Identify which cell holds the provided text, then report its [X, Y] central coordinate. 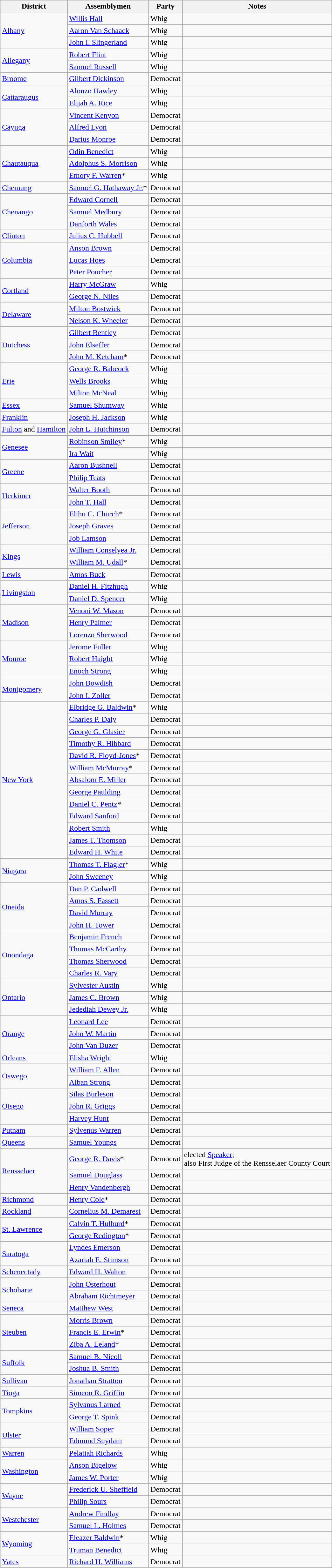
Thomas T. Flagler* [108, 864]
William M. Udall* [108, 562]
James C. Brown [108, 997]
Schoharie [34, 1290]
David Murray [108, 913]
Westchester [34, 1520]
Albany [34, 30]
Chautauqua [34, 164]
Joseph H. Jackson [108, 417]
Fulton and Hamilton [34, 429]
Assemblymen [108, 6]
Elijah A. Rice [108, 103]
Silas Burleson [108, 1094]
Edward H. White [108, 852]
Philip Teats [108, 478]
Leonard Lee [108, 1022]
Lyndes Emerson [108, 1248]
Seneca [34, 1308]
Samuel Medbury [108, 212]
John T. Hall [108, 502]
Harry McGraw [108, 284]
Willis Hall [108, 18]
Adolphus S. Morrison [108, 164]
Danforth Wales [108, 224]
Oneida [34, 907]
Thomas Sherwood [108, 961]
George Redington* [108, 1236]
Walter Booth [108, 490]
Julius C. Hubbell [108, 236]
Jefferson [34, 526]
Emory F. Warren* [108, 176]
District [34, 6]
Tioga [34, 1393]
George R. Davis* [108, 1159]
Henry Cole* [108, 1199]
George R. Babcock [108, 369]
Otsego [34, 1106]
Sylvester Austin [108, 985]
Ulster [34, 1435]
William McMurray* [108, 768]
Eleazer Baldwin* [108, 1538]
Alonzo Hawley [108, 91]
Amos S. Fassett [108, 901]
Lorenzo Sherwood [108, 635]
Dutchess [34, 345]
Harvey Hunt [108, 1118]
Robert Flint [108, 55]
Franklin [34, 417]
George G. Glasier [108, 731]
Wyoming [34, 1544]
Suffolk [34, 1363]
Montgomery [34, 689]
Samuel G. Hathaway Jr.* [108, 188]
Matthew West [108, 1308]
Nelson K. Wheeler [108, 320]
Wells Brooks [108, 381]
Abraham Richtmeyer [108, 1296]
Samuel Russell [108, 67]
Alban Strong [108, 1082]
Jedediah Dewey Jr. [108, 1009]
Daniel D. Spencer [108, 599]
Orleans [34, 1058]
Morris Brown [108, 1320]
Chenango [34, 212]
Tompkins [34, 1411]
John H. Tower [108, 925]
Genesee [34, 447]
Thomas McCarthy [108, 949]
Niagara [34, 870]
Livingston [34, 593]
John Van Duzer [108, 1046]
Jerome Fuller [108, 647]
Robert Haight [108, 659]
Charles P. Daly [108, 719]
Anson Bigelow [108, 1465]
Rensselaer [34, 1171]
Milton Bostwick [108, 308]
Notes [257, 6]
Charles R. Vary [108, 973]
Edmund Suydam [108, 1441]
Dan P. Cadwell [108, 888]
Lucas Hoes [108, 260]
Robert Smith [108, 828]
John Sweeney [108, 876]
Kings [34, 556]
Richard H. Williams [108, 1562]
James T. Thomson [108, 840]
Edward Sanford [108, 816]
Truman Benedict [108, 1550]
Francis E. Erwin* [108, 1332]
Delaware [34, 314]
Odin Benedict [108, 151]
James W. Porter [108, 1477]
Alfred Lyon [108, 127]
Benjamin French [108, 937]
Richmond [34, 1199]
Monroe [34, 659]
Ira Wait [108, 453]
Allegany [34, 61]
John Bowdish [108, 683]
Cornelius M. Demarest [108, 1211]
Peter Poucher [108, 272]
New York [34, 780]
Joshua B. Smith [108, 1369]
Columbia [34, 260]
George Paulding [108, 792]
Pelatiah Richards [108, 1453]
John R. Griggs [108, 1106]
George T. Spink [108, 1417]
William Soper [108, 1429]
Amos Buck [108, 574]
Cortland [34, 290]
Clinton [34, 236]
Sylvanus Larned [108, 1405]
Warren [34, 1453]
Edward Cornell [108, 200]
Herkimer [34, 496]
John I. Slingerland [108, 43]
Azariah E. Stimson [108, 1260]
Samuel Youngs [108, 1142]
Wayne [34, 1495]
Edward H. Walton [108, 1272]
John M. Ketcham* [108, 357]
Oswego [34, 1076]
Absalom E. Miller [108, 780]
elected Speaker; also First Judge of the Rensselaer County Court [257, 1159]
Aaron Bushnell [108, 466]
Cattaraugus [34, 97]
Queens [34, 1142]
Vincent Kenyon [108, 115]
John I. Zoller [108, 695]
Daniel H. Fitzhugh [108, 586]
Samuel B. Nicoll [108, 1357]
Henry Palmer [108, 623]
Aaron Van Schaack [108, 30]
Saratoga [34, 1254]
Milton McNeal [108, 393]
Darius Monroe [108, 139]
Robinson Smiley* [108, 441]
Sylvenus Warren [108, 1130]
Onondaga [34, 955]
Elbridge G. Baldwin* [108, 707]
Venoni W. Mason [108, 611]
Yates [34, 1562]
Simeon R. Griffin [108, 1393]
Ziba A. Leland* [108, 1344]
Daniel C. Pentz* [108, 804]
Timothy R. Hibbard [108, 744]
Essex [34, 405]
Greene [34, 472]
Party [166, 6]
George N. Niles [108, 296]
Chemung [34, 188]
William Conselyea Jr. [108, 550]
Orange [34, 1034]
Philip Sours [108, 1501]
John W. Martin [108, 1034]
William F. Allen [108, 1070]
Enoch Strong [108, 671]
Broome [34, 79]
Cayuga [34, 127]
Elihu C. Church* [108, 514]
Anson Brown [108, 248]
John Osterhout [108, 1284]
David R. Floyd-Jones* [108, 756]
Steuben [34, 1332]
Job Lamson [108, 538]
Calvin T. Hulburd* [108, 1223]
Samuel Shumway [108, 405]
Schenectady [34, 1272]
Rockland [34, 1211]
John L. Hutchinson [108, 429]
Putnam [34, 1130]
Ontario [34, 997]
John Elseffer [108, 345]
Madison [34, 623]
Jonathan Stratton [108, 1381]
Joseph Graves [108, 526]
Samuel L. Holmes [108, 1526]
Washington [34, 1471]
Lewis [34, 574]
Gilbert Dickinson [108, 79]
Elisha Wright [108, 1058]
Frederick U. Sheffield [108, 1489]
Erie [34, 381]
Henry Vandenbergh [108, 1187]
St. Lawrence [34, 1230]
Gilbert Bentley [108, 332]
Sullivan [34, 1381]
Andrew Findlay [108, 1514]
Samuel Douglass [108, 1175]
